Capture the cell that displays the provided text and extract its (X, Y) central coordinate. 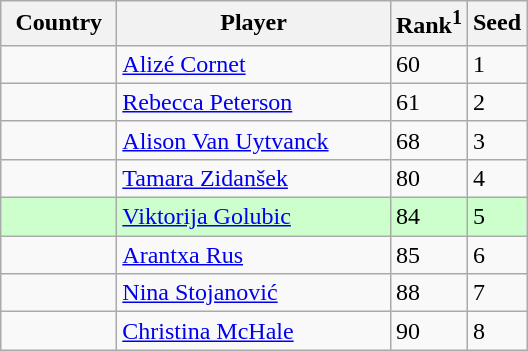
8 (496, 331)
Country (59, 24)
Arantxa Rus (254, 255)
84 (428, 217)
Tamara Zidanšek (254, 178)
6 (496, 255)
3 (496, 140)
Rebecca Peterson (254, 102)
61 (428, 102)
85 (428, 255)
Player (254, 24)
88 (428, 293)
1 (496, 64)
90 (428, 331)
7 (496, 293)
2 (496, 102)
60 (428, 64)
Seed (496, 24)
4 (496, 178)
5 (496, 217)
80 (428, 178)
Nina Stojanović (254, 293)
68 (428, 140)
Alison Van Uytvanck (254, 140)
Rank1 (428, 24)
Alizé Cornet (254, 64)
Christina McHale (254, 331)
Viktorija Golubic (254, 217)
